Scan for the cell matching the given text and deliver its (X, Y) coordinate at center. 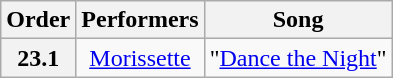
23.1 (38, 58)
Song (298, 20)
"Dance the Night" (298, 58)
Order (38, 20)
Morissette (140, 58)
Performers (140, 20)
